Pinpoint the cell where the given text exists, returning its (x, y) midpoint coordinate. 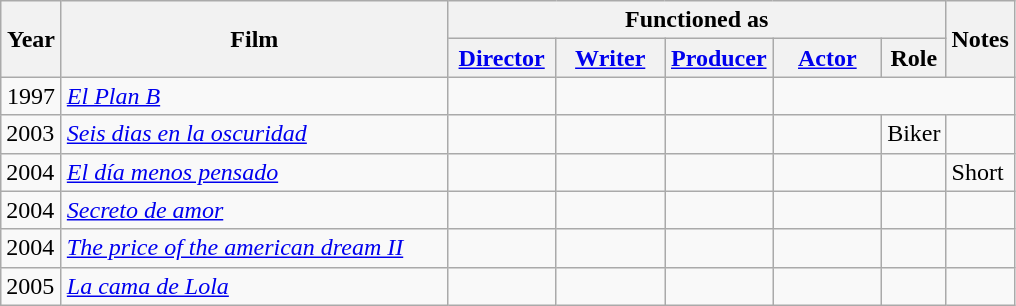
Short (980, 172)
Year (32, 39)
Writer (610, 58)
2005 (32, 286)
The price of the american dream II (254, 248)
2003 (32, 134)
Biker (914, 134)
Producer (718, 58)
Seis dias en la oscuridad (254, 134)
Film (254, 39)
El día menos pensado (254, 172)
La cama de Lola (254, 286)
Secreto de amor (254, 210)
El Plan B (254, 96)
Role (914, 58)
Notes (980, 39)
Director (502, 58)
1997 (32, 96)
Actor (828, 58)
Functioned as (696, 20)
